Determine the (X, Y) coordinate at the center of the cell enclosing the given text.  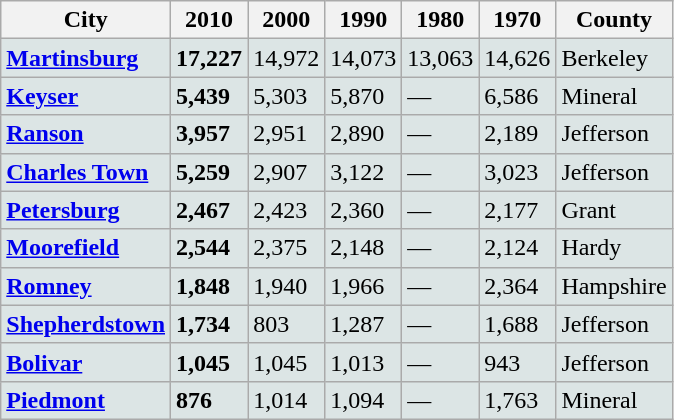
Moorefield (86, 248)
2,124 (518, 248)
Shepherdstown (86, 324)
3,023 (518, 172)
803 (286, 324)
14,626 (518, 58)
5,439 (210, 96)
5,870 (364, 96)
1980 (440, 20)
Charles Town (86, 172)
1,966 (364, 286)
2,951 (286, 134)
2,375 (286, 248)
1,013 (364, 362)
13,063 (440, 58)
Ranson (86, 134)
Keyser (86, 96)
1970 (518, 20)
876 (210, 400)
2,907 (286, 172)
943 (518, 362)
17,227 (210, 58)
2,148 (364, 248)
2,364 (518, 286)
2,467 (210, 210)
Bolivar (86, 362)
2010 (210, 20)
2,423 (286, 210)
3,122 (364, 172)
1,763 (518, 400)
5,259 (210, 172)
Hampshire (614, 286)
1,688 (518, 324)
2000 (286, 20)
1,940 (286, 286)
Petersburg (86, 210)
2,360 (364, 210)
County (614, 20)
3,957 (210, 134)
2,177 (518, 210)
Romney (86, 286)
Piedmont (86, 400)
2,890 (364, 134)
Hardy (614, 248)
Berkeley (614, 58)
2,189 (518, 134)
Grant (614, 210)
5,303 (286, 96)
1,734 (210, 324)
1990 (364, 20)
2,544 (210, 248)
City (86, 20)
1,094 (364, 400)
1,848 (210, 286)
14,972 (286, 58)
Martinsburg (86, 58)
6,586 (518, 96)
1,014 (286, 400)
1,287 (364, 324)
14,073 (364, 58)
